Capture the cell that displays the provided text and extract its [X, Y] central coordinate. 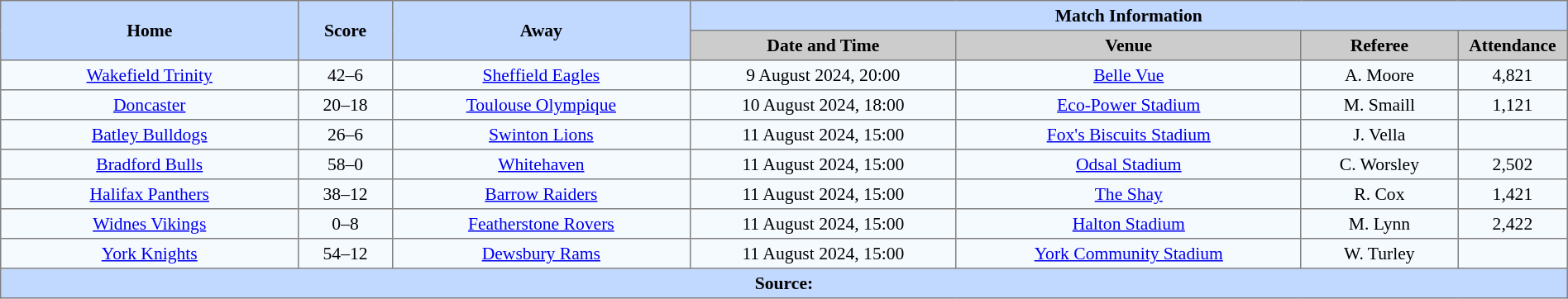
A. Moore [1379, 75]
2,422 [1513, 224]
54–12 [346, 254]
42–6 [346, 75]
Home [150, 31]
M. Smaill [1379, 105]
Swinton Lions [541, 135]
Featherstone Rovers [541, 224]
Barrow Raiders [541, 194]
Score [346, 31]
Whitehaven [541, 164]
58–0 [346, 164]
Toulouse Olympique [541, 105]
Widnes Vikings [150, 224]
9 August 2024, 20:00 [823, 75]
J. Vella [1379, 135]
York Community Stadium [1128, 254]
Odsal Stadium [1128, 164]
Dewsbury Rams [541, 254]
Referee [1379, 45]
1,121 [1513, 105]
The Shay [1128, 194]
Attendance [1513, 45]
Sheffield Eagles [541, 75]
Venue [1128, 45]
1,421 [1513, 194]
20–18 [346, 105]
26–6 [346, 135]
38–12 [346, 194]
York Knights [150, 254]
4,821 [1513, 75]
Fox's Biscuits Stadium [1128, 135]
Date and Time [823, 45]
Bradford Bulls [150, 164]
10 August 2024, 18:00 [823, 105]
Source: [784, 283]
C. Worsley [1379, 164]
Belle Vue [1128, 75]
Halifax Panthers [150, 194]
Eco-Power Stadium [1128, 105]
W. Turley [1379, 254]
M. Lynn [1379, 224]
Wakefield Trinity [150, 75]
Doncaster [150, 105]
Batley Bulldogs [150, 135]
R. Cox [1379, 194]
Halton Stadium [1128, 224]
0–8 [346, 224]
Match Information [1128, 16]
2,502 [1513, 164]
Away [541, 31]
